Identify which cell holds the provided text, then report its (x, y) central coordinate. 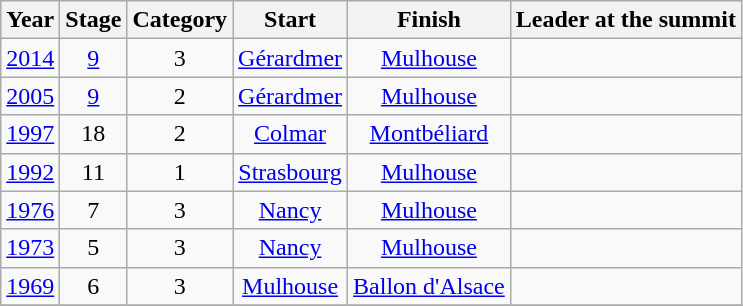
6 (94, 286)
Category (180, 20)
1997 (30, 134)
1973 (30, 248)
Stage (94, 20)
1 (180, 172)
1992 (30, 172)
Leader at the summit (626, 20)
11 (94, 172)
Ballon d'Alsace (430, 286)
Colmar (290, 134)
7 (94, 210)
1976 (30, 210)
Year (30, 20)
Finish (430, 20)
18 (94, 134)
1969 (30, 286)
2005 (30, 96)
5 (94, 248)
Start (290, 20)
2014 (30, 58)
Strasbourg (290, 172)
Montbéliard (430, 134)
